Identify which cell holds the provided text, then report its (x, y) central coordinate. 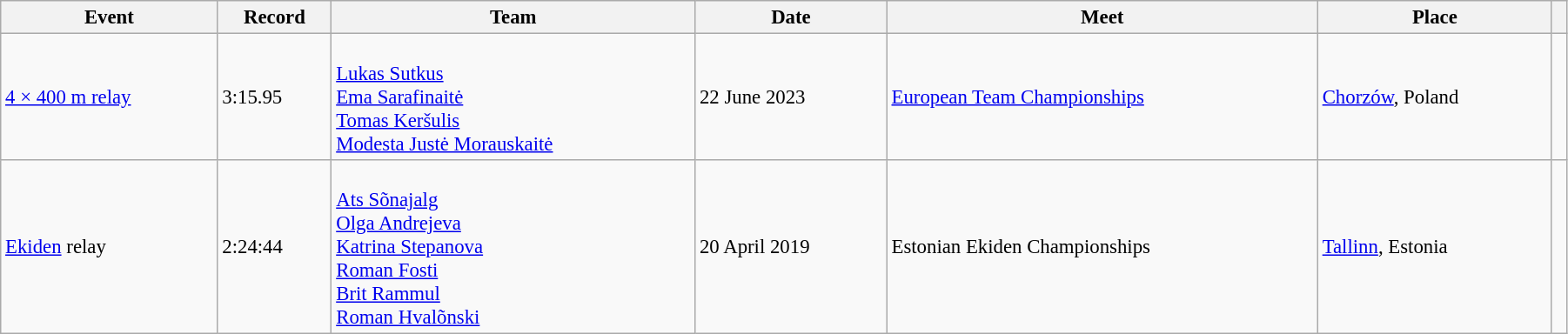
Estonian Ekiden Championships (1102, 247)
Record (275, 17)
Lukas SutkusEma SarafinaitėTomas KeršulisModesta Justė Morauskaitė (513, 97)
Date (792, 17)
Chorzów, Poland (1434, 97)
20 April 2019 (792, 247)
Meet (1102, 17)
Ekiden relay (110, 247)
Team (513, 17)
Tallinn, Estonia (1434, 247)
22 June 2023 (792, 97)
Place (1434, 17)
3:15.95 (275, 97)
Ats SõnajalgOlga AndrejevaKatrina StepanovaRoman FostiBrit RammulRoman Hvalõnski (513, 247)
Event (110, 17)
2:24:44 (275, 247)
European Team Championships (1102, 97)
4 × 400 m relay (110, 97)
